For the text-containing cell, return its midpoint in (X, Y) coordinate format. 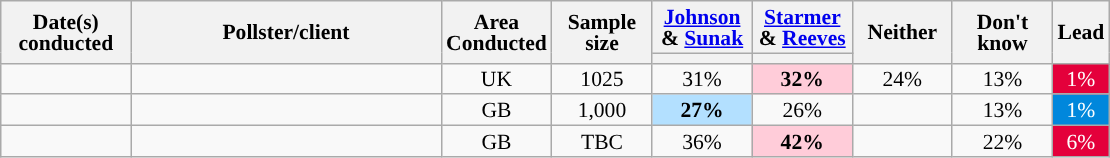
Area Conducted (496, 32)
26% (802, 110)
1,000 (602, 110)
TBC (602, 142)
6% (1082, 142)
Date(s)conducted (66, 32)
36% (702, 142)
1025 (602, 78)
Neither (902, 32)
Sample size (602, 32)
Starmer & Reeves (802, 27)
42% (802, 142)
24% (902, 78)
Johnson & Sunak (702, 27)
Don't know (1002, 32)
27% (702, 110)
31% (702, 78)
Lead (1082, 32)
Pollster/client (286, 32)
32% (802, 78)
22% (1002, 142)
UK (496, 78)
